Return the (x, y) coordinate for the center point of the cell that contains the specified text.  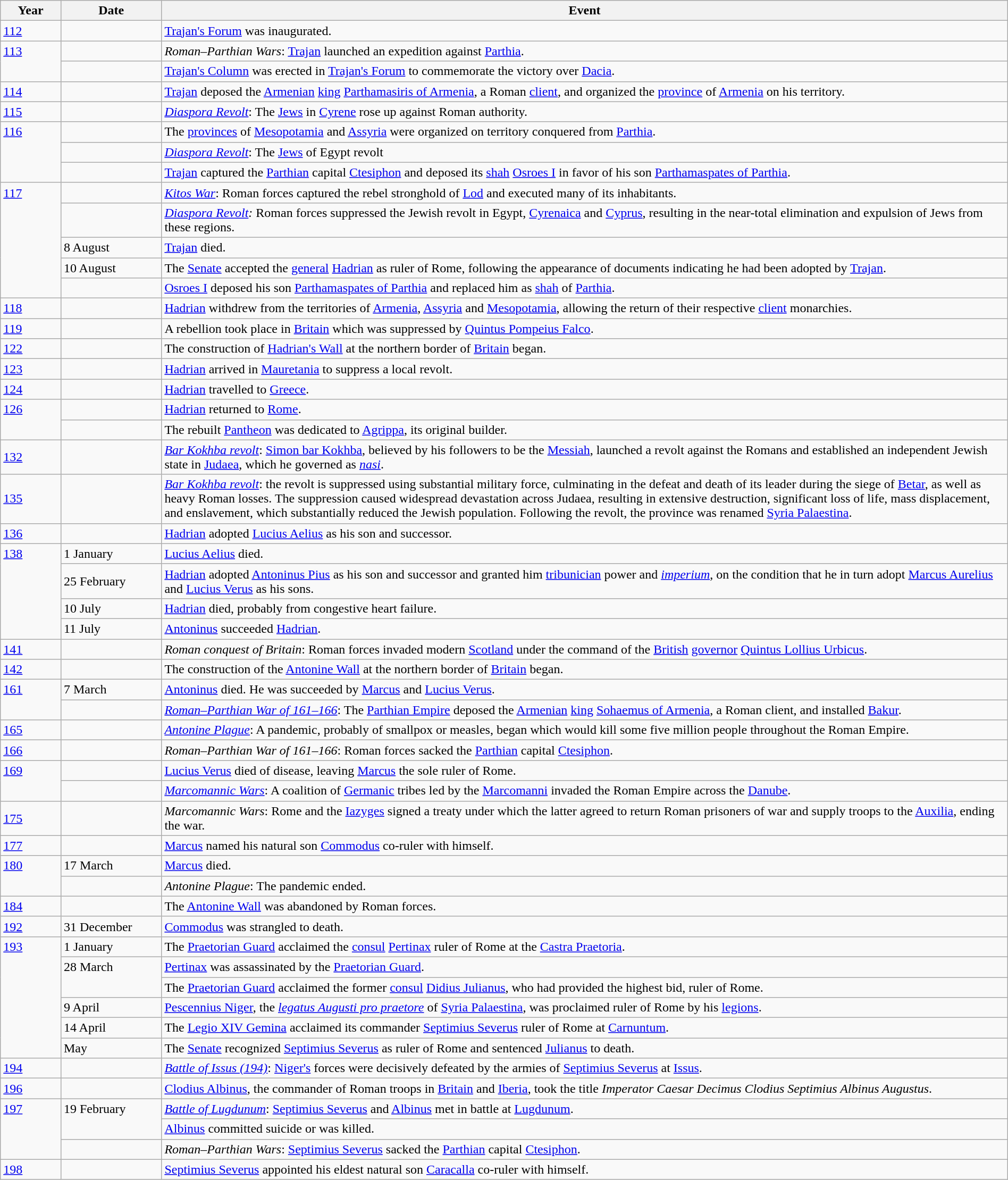
198 (31, 1169)
Hadrian returned to Rome. (585, 409)
May (111, 1048)
The Praetorian Guard acclaimed the consul Pertinax ruler of Rome at the Castra Praetoria. (585, 947)
A rebellion took place in Britain which was suppressed by Quintus Pompeius Falco. (585, 329)
Date (111, 11)
10 August (111, 267)
184 (31, 906)
Roman conquest of Britain: Roman forces invaded modern Scotland under the command of the British governor Quintus Lollius Urbicus. (585, 649)
Hadrian travelled to Greece. (585, 389)
Antoninus died. He was succeeded by Marcus and Lucius Verus. (585, 690)
Year (31, 11)
175 (31, 818)
Hadrian withdrew from the territories of Armenia, Assyria and Mesopotamia, allowing the return of their respective client monarchies. (585, 308)
Septimius Severus appointed his eldest natural son Caracalla co-ruler with himself. (585, 1169)
Roman–Parthian War of 161–166: The Parthian Empire deposed the Armenian king Sohaemus of Armenia, a Roman client, and installed Bakur. (585, 710)
116 (31, 152)
196 (31, 1089)
Osroes I deposed his son Parthamaspates of Parthia and replaced him as shah of Parthia. (585, 288)
123 (31, 369)
193 (31, 997)
Diaspora Revolt: The Jews in Cyrene rose up against Roman authority. (585, 112)
Diaspora Revolt: The Jews of Egypt revolt (585, 152)
177 (31, 846)
165 (31, 730)
The construction of the Antonine Wall at the northern border of Britain began. (585, 669)
The rebuilt Pantheon was dedicated to Agrippa, its original builder. (585, 430)
118 (31, 308)
17 March (111, 866)
126 (31, 420)
10 July (111, 608)
138 (31, 591)
141 (31, 649)
Hadrian died, probably from congestive heart failure. (585, 608)
117 (31, 240)
Pertinax was assassinated by the Praetorian Guard. (585, 967)
25 February (111, 581)
Hadrian adopted Lucius Aelius as his son and successor. (585, 533)
The Legio XIV Gemina acclaimed its commander Septimius Severus ruler of Rome at Carnuntum. (585, 1028)
Commodus was strangled to death. (585, 926)
Antonine Plague: A pandemic, probably of smallpox or measles, began which would kill some five million people throughout the Roman Empire. (585, 730)
124 (31, 389)
The Senate recognized Septimius Severus as ruler of Rome and sentenced Julianus to death. (585, 1048)
113 (31, 61)
Battle of Issus (194): Niger's forces were decisively defeated by the armies of Septimius Severus at Issus. (585, 1068)
Trajan deposed the Armenian king Parthamasiris of Armenia, a Roman client, and organized the province of Armenia on his territory. (585, 91)
166 (31, 750)
169 (31, 781)
The Senate accepted the general Hadrian as ruler of Rome, following the appearance of documents indicating he had been adopted by Trajan. (585, 267)
Roman–Parthian Wars: Trajan launched an expedition against Parthia. (585, 51)
Clodius Albinus, the commander of Roman troops in Britain and Iberia, took the title Imperator Caesar Decimus Clodius Septimius Albinus Augustus. (585, 1089)
8 August (111, 247)
Battle of Lugdunum: Septimius Severus and Albinus met in battle at Lugdunum. (585, 1109)
19 February (111, 1119)
132 (31, 457)
114 (31, 91)
194 (31, 1068)
11 July (111, 629)
Marcomannic Wars: A coalition of Germanic tribes led by the Marcomanni invaded the Roman Empire across the Danube. (585, 791)
28 March (111, 977)
135 (31, 499)
14 April (111, 1028)
31 December (111, 926)
Roman–Parthian Wars: Septimius Severus sacked the Parthian capital Ctesiphon. (585, 1149)
Antonine Plague: The pandemic ended. (585, 886)
Trajan captured the Parthian capital Ctesiphon and deposed its shah Osroes I in favor of his son Parthamaspates of Parthia. (585, 172)
161 (31, 700)
Event (585, 11)
Kitos War: Roman forces captured the rebel stronghold of Lod and executed many of its inhabitants. (585, 193)
9 April (111, 1008)
Trajan's Forum was inaugurated. (585, 31)
Marcus named his natural son Commodus co-ruler with himself. (585, 846)
The Praetorian Guard acclaimed the former consul Didius Julianus, who had provided the highest bid, ruler of Rome. (585, 987)
Pescennius Niger, the legatus Augusti pro praetore of Syria Palaestina, was proclaimed ruler of Rome by his legions. (585, 1008)
Trajan died. (585, 247)
Albinus committed suicide or was killed. (585, 1129)
The provinces of Mesopotamia and Assyria were organized on territory conquered from Parthia. (585, 132)
112 (31, 31)
142 (31, 669)
119 (31, 329)
Lucius Aelius died. (585, 554)
136 (31, 533)
180 (31, 876)
Trajan's Column was erected in Trajan's Forum to commemorate the victory over Dacia. (585, 71)
Antoninus succeeded Hadrian. (585, 629)
Lucius Verus died of disease, leaving Marcus the sole ruler of Rome. (585, 771)
Roman–Parthian War of 161–166: Roman forces sacked the Parthian capital Ctesiphon. (585, 750)
Marcus died. (585, 866)
7 March (111, 690)
115 (31, 112)
122 (31, 349)
192 (31, 926)
Hadrian arrived in Mauretania to suppress a local revolt. (585, 369)
The construction of Hadrian's Wall at the northern border of Britain began. (585, 349)
The Antonine Wall was abandoned by Roman forces. (585, 906)
197 (31, 1129)
